Find where the given text appears and provide that cell's center as (x, y) coordinate. 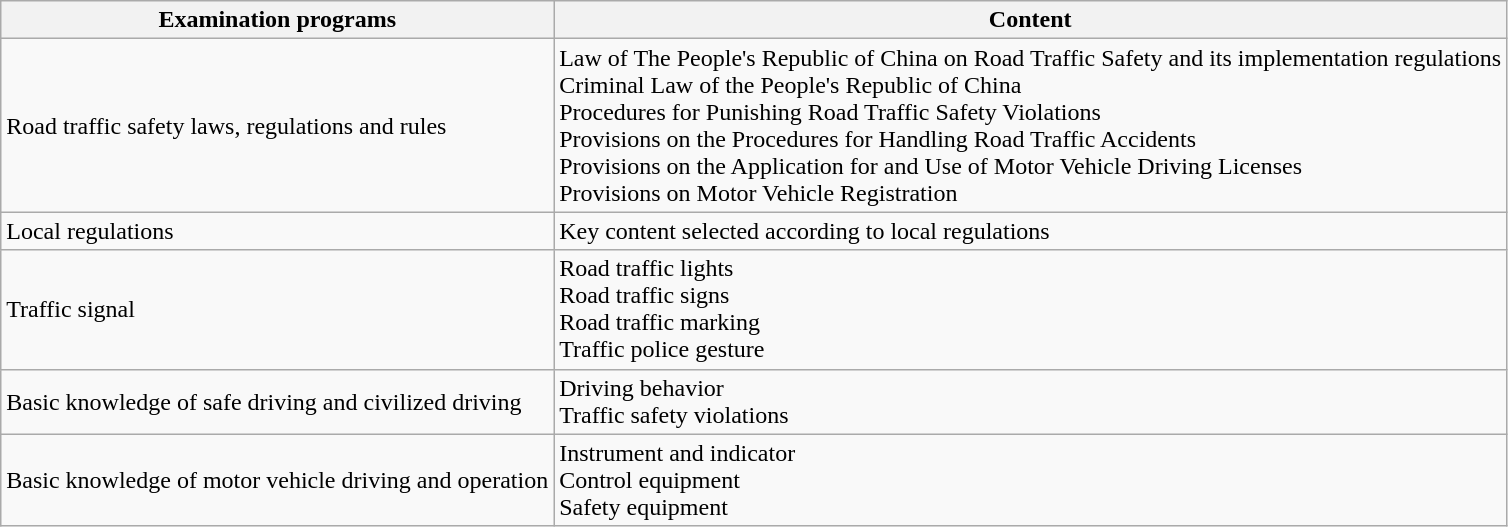
Road traffic safety laws, regulations and rules (278, 126)
Local regulations (278, 231)
Examination programs (278, 20)
Instrument and indicatorControl equipmentSafety equipment (1030, 480)
Content (1030, 20)
Key content selected according to local regulations (1030, 231)
Road traffic lightsRoad traffic signsRoad traffic markingTraffic police gesture (1030, 310)
Basic knowledge of safe driving and civilized driving (278, 402)
Traffic signal (278, 310)
Driving behaviorTraffic safety violations (1030, 402)
Basic knowledge of motor vehicle driving and operation (278, 480)
